Return (X, Y) of the center of cell containing provided text 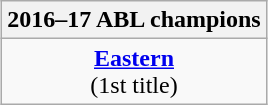
2016–17 ABL champions (134, 20)
Eastern (1st title) (134, 72)
